Extract the (x, y) coordinate from the center of the cell holding the provided text.  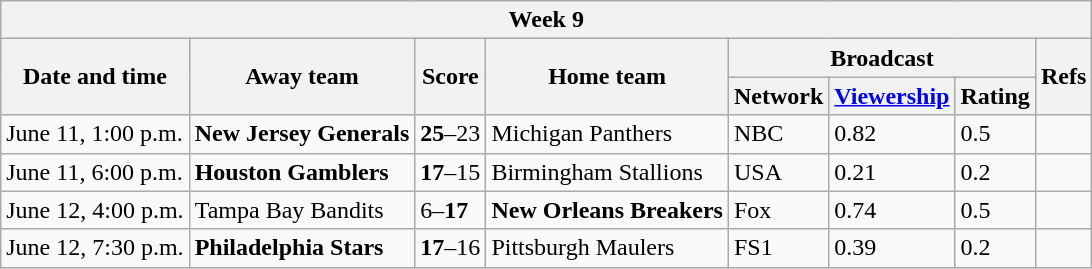
New Jersey Generals (302, 134)
6–17 (450, 210)
Refs (1063, 77)
0.74 (892, 210)
Home team (608, 77)
June 12, 4:00 p.m. (95, 210)
New Orleans Breakers (608, 210)
Score (450, 77)
June 11, 6:00 p.m. (95, 172)
June 12, 7:30 p.m. (95, 248)
Broadcast (882, 58)
Philadelphia Stars (302, 248)
Michigan Panthers (608, 134)
Tampa Bay Bandits (302, 210)
Viewership (892, 96)
17–16 (450, 248)
NBC (778, 134)
25–23 (450, 134)
Pittsburgh Maulers (608, 248)
Rating (995, 96)
Houston Gamblers (302, 172)
0.39 (892, 248)
Away team (302, 77)
0.21 (892, 172)
Network (778, 96)
Birmingham Stallions (608, 172)
FS1 (778, 248)
0.82 (892, 134)
June 11, 1:00 p.m. (95, 134)
Week 9 (546, 20)
USA (778, 172)
17–15 (450, 172)
Date and time (95, 77)
Fox (778, 210)
